Capture the cell that displays the provided text and extract its (X, Y) central coordinate. 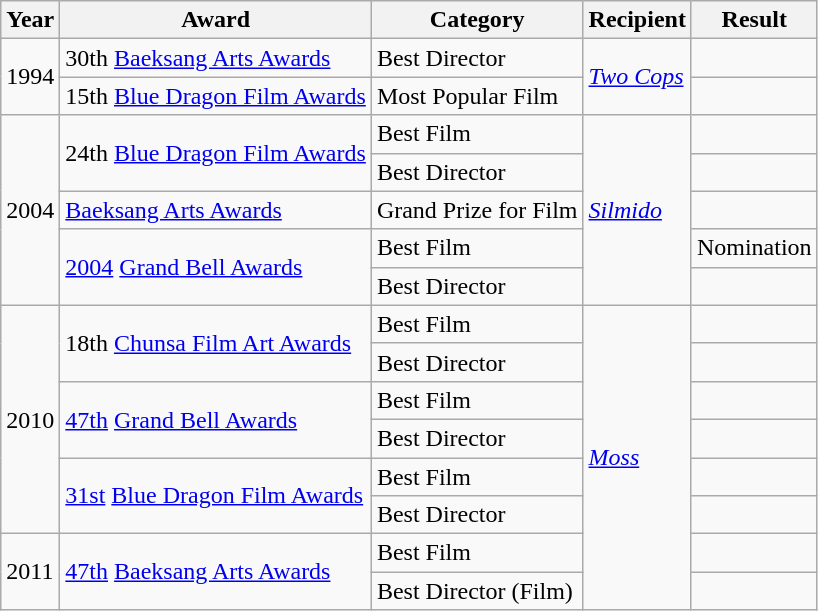
Silmido (637, 210)
Year (30, 20)
Best Director (Film) (477, 591)
Moss (637, 457)
Award (216, 20)
Grand Prize for Film (477, 210)
Two Cops (637, 77)
15th Blue Dragon Film Awards (216, 96)
Most Popular Film (477, 96)
1994 (30, 77)
Nomination (754, 248)
47th Baeksang Arts Awards (216, 572)
24th Blue Dragon Film Awards (216, 153)
Recipient (637, 20)
2004 Grand Bell Awards (216, 267)
18th Chunsa Film Art Awards (216, 343)
2010 (30, 419)
47th Grand Bell Awards (216, 419)
30th Baeksang Arts Awards (216, 58)
2004 (30, 210)
Result (754, 20)
Baeksang Arts Awards (216, 210)
2011 (30, 572)
Category (477, 20)
31st Blue Dragon Film Awards (216, 496)
